Locate the cell with the specified text and output its (x, y) center coordinate. 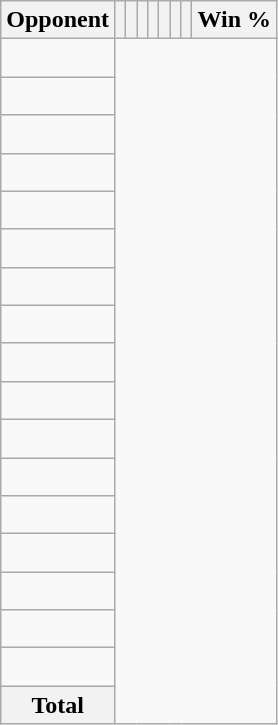
Opponent (58, 20)
Total (58, 705)
Win % (234, 20)
